Search for the cell housing the specified text and yield its [x, y] center coordinate. 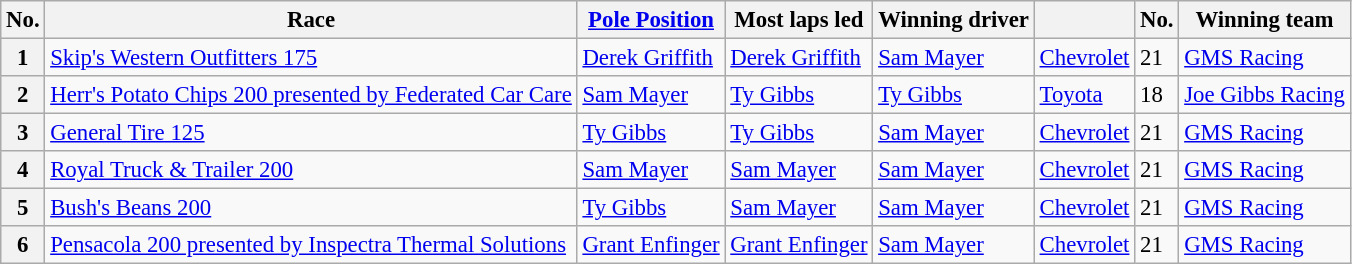
1 [23, 58]
5 [23, 208]
4 [23, 170]
General Tire 125 [311, 133]
Race [311, 20]
Skip's Western Outfitters 175 [311, 58]
Pole Position [651, 20]
18 [1157, 95]
2 [23, 95]
3 [23, 133]
6 [23, 245]
Winning team [1264, 20]
Most laps led [799, 20]
Royal Truck & Trailer 200 [311, 170]
Joe Gibbs Racing [1264, 95]
Pensacola 200 presented by Inspectra Thermal Solutions [311, 245]
Toyota [1084, 95]
Winning driver [954, 20]
Herr's Potato Chips 200 presented by Federated Car Care [311, 95]
Bush's Beans 200 [311, 208]
